Pinpoint the cell where the given text exists, returning its (x, y) midpoint coordinate. 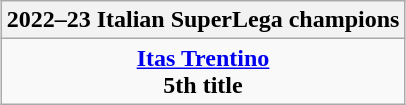
2022–23 Italian SuperLega champions (203, 20)
Itas Trentino5th title (203, 72)
